Detect which cell encompasses the target text, then output its [x, y] center coordinate. 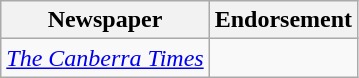
Endorsement [283, 20]
Newspaper [105, 20]
The Canberra Times [105, 58]
